Return [x, y] of the center of cell containing provided text 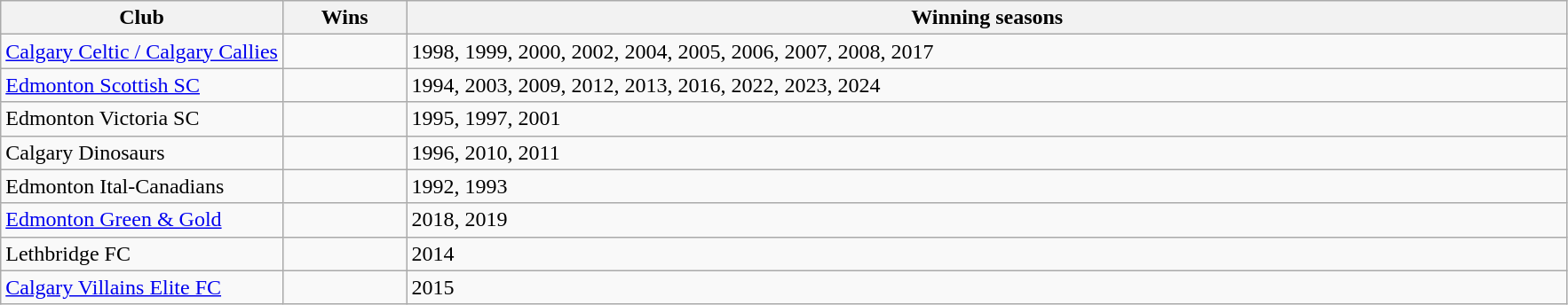
Edmonton Ital-Canadians [142, 186]
1998, 1999, 2000, 2002, 2004, 2005, 2006, 2007, 2008, 2017 [987, 51]
2015 [987, 287]
2018, 2019 [987, 220]
Lethbridge FC [142, 254]
Calgary Dinosaurs [142, 152]
1994, 2003, 2009, 2012, 2013, 2016, 2022, 2023, 2024 [987, 85]
Edmonton Victoria SC [142, 119]
1992, 1993 [987, 186]
Club [142, 18]
1995, 1997, 2001 [987, 119]
2014 [987, 254]
1996, 2010, 2011 [987, 152]
Calgary Villains Elite FC [142, 287]
Edmonton Green & Gold [142, 220]
Wins [344, 18]
Winning seasons [987, 18]
Calgary Celtic / Calgary Callies [142, 51]
Edmonton Scottish SC [142, 85]
